Capture the cell that displays the provided text and extract its [x, y] central coordinate. 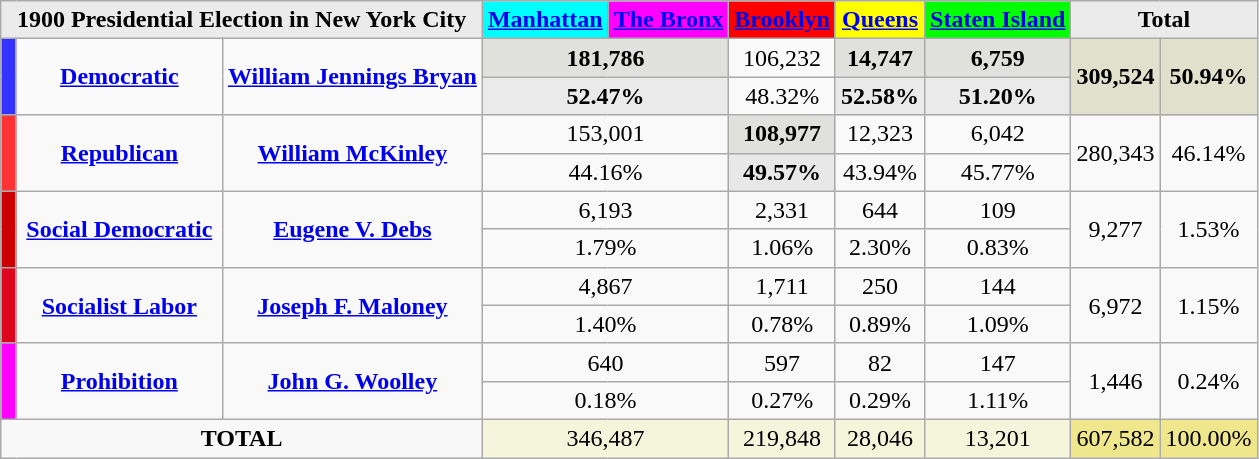
147 [998, 362]
1.11% [998, 400]
2,331 [782, 210]
Staten Island [998, 20]
1.40% [605, 324]
Republican [119, 153]
607,582 [1116, 438]
0.29% [880, 400]
1,711 [782, 286]
1.15% [1208, 305]
181,786 [605, 58]
82 [880, 362]
William Jennings Bryan [352, 77]
309,524 [1116, 77]
William McKinley [352, 153]
0.78% [782, 324]
46.14% [1208, 153]
Joseph F. Maloney [352, 305]
346,487 [605, 438]
0.83% [998, 248]
108,977 [782, 134]
Social Democratic [119, 229]
51.20% [998, 96]
43.94% [880, 172]
28,046 [880, 438]
144 [998, 286]
9,277 [1116, 229]
The Bronx [668, 20]
640 [605, 362]
106,232 [782, 58]
0.89% [880, 324]
0.18% [605, 400]
1.06% [782, 248]
597 [782, 362]
250 [880, 286]
50.94% [1208, 77]
6,193 [605, 210]
219,848 [782, 438]
Total [1164, 20]
6,972 [1116, 305]
45.77% [998, 172]
52.58% [880, 96]
6,759 [998, 58]
0.27% [782, 400]
48.32% [782, 96]
1.79% [605, 248]
Manhattan [545, 20]
Queens [880, 20]
4,867 [605, 286]
280,343 [1116, 153]
Brooklyn [782, 20]
0.24% [1208, 381]
2.30% [880, 248]
100.00% [1208, 438]
14,747 [880, 58]
Democratic [119, 77]
Socialist Labor [119, 305]
44.16% [605, 172]
153,001 [605, 134]
Prohibition [119, 381]
13,201 [998, 438]
49.57% [782, 172]
6,042 [998, 134]
1,446 [1116, 381]
John G. Woolley [352, 381]
1.53% [1208, 229]
109 [998, 210]
Eugene V. Debs [352, 229]
12,323 [880, 134]
1.09% [998, 324]
52.47% [605, 96]
TOTAL [242, 438]
1900 Presidential Election in New York City [242, 20]
644 [880, 210]
